Output the [x, y] coordinate of the center of the cell containing the given text.  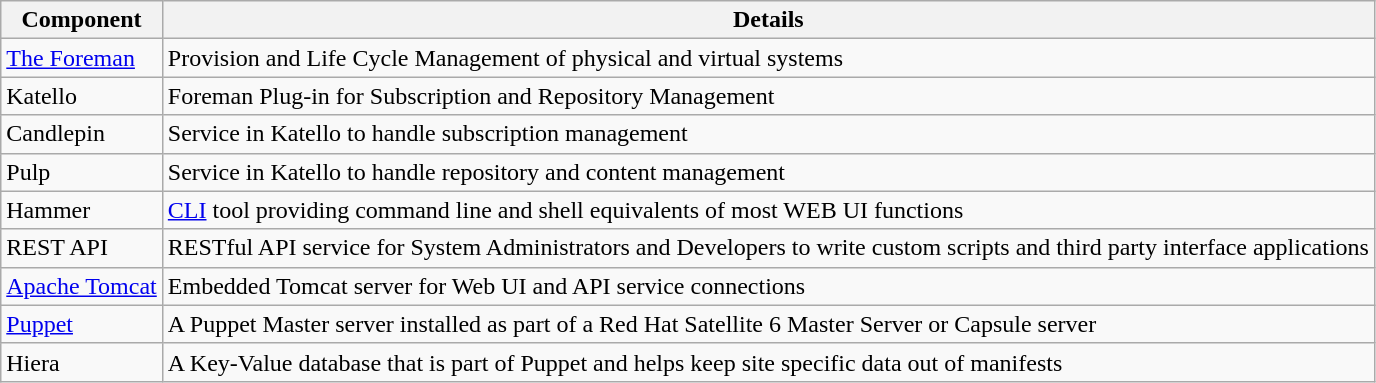
Component [82, 20]
RESTful API service for System Administrators and Developers to write custom scripts and third party interface applications [768, 248]
Hammer [82, 210]
CLI tool providing command line and shell equivalents of most WEB UI functions [768, 210]
Pulp [82, 172]
A Key-Value database that is part of Puppet and helps keep site specific data out of manifests [768, 362]
Provision and Life Cycle Management of physical and virtual systems [768, 58]
Candlepin [82, 134]
Puppet [82, 324]
Foreman Plug-in for Subscription and Repository Management [768, 96]
Details [768, 20]
Katello [82, 96]
Embedded Tomcat server for Web UI and API service connections [768, 286]
Apache Tomcat [82, 286]
A Puppet Master server installed as part of a Red Hat Satellite 6 Master Server or Capsule server [768, 324]
Service in Katello to handle subscription management [768, 134]
Hiera [82, 362]
REST API [82, 248]
The Foreman [82, 58]
Service in Katello to handle repository and content management [768, 172]
